Identify which cell holds the provided text, then report its [X, Y] central coordinate. 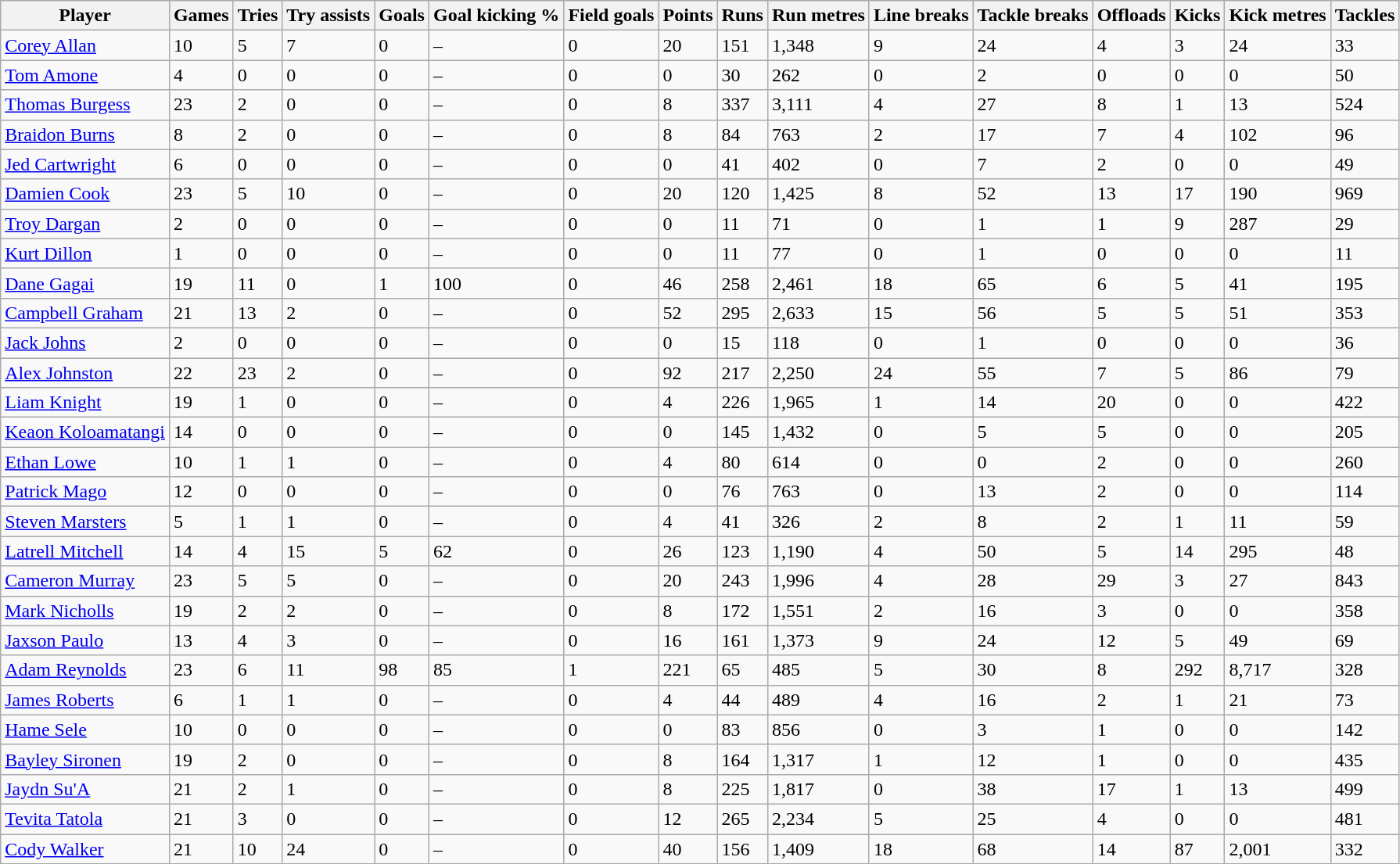
195 [1365, 283]
1,965 [818, 403]
Alex Johnston [85, 373]
142 [1365, 730]
83 [742, 730]
36 [1365, 342]
614 [818, 462]
79 [1365, 373]
221 [688, 670]
62 [496, 551]
Kurt Dillon [85, 253]
265 [742, 819]
1,373 [818, 640]
328 [1365, 670]
337 [742, 105]
114 [1365, 492]
59 [1365, 522]
Jed Cartwright [85, 164]
100 [496, 283]
1,348 [818, 45]
258 [742, 283]
Kick metres [1278, 16]
481 [1365, 819]
422 [1365, 403]
120 [742, 194]
1,190 [818, 551]
292 [1197, 670]
Corey Allan [85, 45]
287 [1278, 224]
Campbell Graham [85, 313]
225 [742, 789]
145 [742, 432]
1,551 [818, 611]
102 [1278, 134]
226 [742, 403]
2,633 [818, 313]
Jaydn Su'A [85, 789]
1,432 [818, 432]
435 [1365, 759]
33 [1365, 45]
77 [818, 253]
118 [818, 342]
3,111 [818, 105]
Bayley Sironen [85, 759]
76 [742, 492]
1,425 [818, 194]
Jack Johns [85, 342]
46 [688, 283]
26 [688, 551]
151 [742, 45]
326 [818, 522]
243 [742, 581]
Try assists [328, 16]
Line breaks [921, 16]
123 [742, 551]
524 [1365, 105]
44 [742, 700]
8,717 [1278, 670]
25 [1032, 819]
Offloads [1131, 16]
Patrick Mago [85, 492]
Ethan Lowe [85, 462]
68 [1032, 848]
156 [742, 848]
28 [1032, 581]
260 [1365, 462]
Latrell Mitchell [85, 551]
56 [1032, 313]
2,461 [818, 283]
262 [818, 75]
Tevita Tatola [85, 819]
969 [1365, 194]
1,409 [818, 848]
48 [1365, 551]
489 [818, 700]
Thomas Burgess [85, 105]
Cody Walker [85, 848]
Jaxson Paulo [85, 640]
Runs [742, 16]
Tries [258, 16]
190 [1278, 194]
1,996 [818, 581]
22 [201, 373]
Player [85, 16]
856 [818, 730]
499 [1365, 789]
Braidon Burns [85, 134]
Tackle breaks [1032, 16]
2,234 [818, 819]
38 [1032, 789]
84 [742, 134]
2,001 [1278, 848]
402 [818, 164]
96 [1365, 134]
Troy Dargan [85, 224]
Mark Nicholls [85, 611]
73 [1365, 700]
85 [496, 670]
332 [1365, 848]
1,817 [818, 789]
55 [1032, 373]
James Roberts [85, 700]
217 [742, 373]
Points [688, 16]
51 [1278, 313]
205 [1365, 432]
Run metres [818, 16]
Tom Amone [85, 75]
Goal kicking % [496, 16]
172 [742, 611]
Cameron Murray [85, 581]
80 [742, 462]
353 [1365, 313]
Damien Cook [85, 194]
40 [688, 848]
Hame Sele [85, 730]
Games [201, 16]
2,250 [818, 373]
Goals [402, 16]
69 [1365, 640]
843 [1365, 581]
164 [742, 759]
358 [1365, 611]
1,317 [818, 759]
Keaon Koloamatangi [85, 432]
Steven Marsters [85, 522]
Adam Reynolds [85, 670]
Tackles [1365, 16]
161 [742, 640]
98 [402, 670]
92 [688, 373]
86 [1278, 373]
485 [818, 670]
71 [818, 224]
Kicks [1197, 16]
87 [1197, 848]
Dane Gagai [85, 283]
Field goals [612, 16]
Liam Knight [85, 403]
